Locate the cell with the specified text and output its [X, Y] center coordinate. 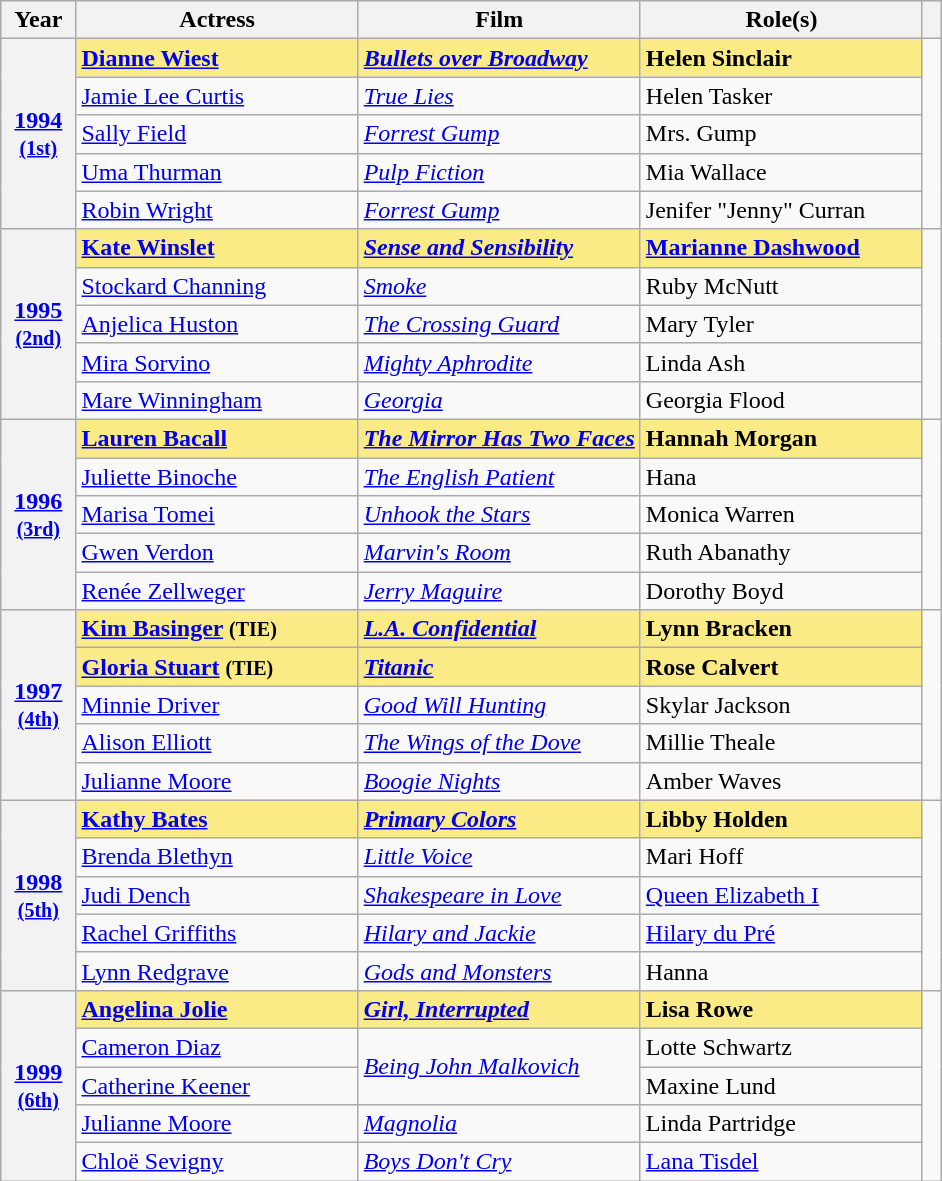
Mia Wallace [781, 172]
Little Voice [499, 857]
Jerry Maguire [499, 591]
Libby Holden [781, 819]
Uma Thurman [217, 172]
Hannah Morgan [781, 438]
Lauren Bacall [217, 438]
1999(6th) [38, 1085]
1995(2nd) [38, 324]
Primary Colors [499, 819]
Marvin's Room [499, 553]
Gloria Stuart (TIE) [217, 667]
Robin Wright [217, 210]
Hilary and Jackie [499, 933]
Queen Elizabeth I [781, 895]
The English Patient [499, 477]
The Mirror Has Two Faces [499, 438]
Kathy Bates [217, 819]
Mrs. Gump [781, 134]
Anjelica Huston [217, 324]
Cameron Diaz [217, 1047]
Boogie Nights [499, 781]
Film [499, 20]
Georgia Flood [781, 400]
Lisa Rowe [781, 1009]
Bullets over Broadway [499, 58]
Mira Sorvino [217, 362]
Hilary du Pré [781, 933]
1994(1st) [38, 134]
Millie Theale [781, 743]
Dianne Wiest [217, 58]
Good Will Hunting [499, 705]
Being John Malkovich [499, 1066]
Mari Hoff [781, 857]
Catherine Keener [217, 1085]
Lynn Bracken [781, 629]
Kim Basinger (TIE) [217, 629]
Titanic [499, 667]
Helen Tasker [781, 96]
Lynn Redgrave [217, 971]
Actress [217, 20]
The Crossing Guard [499, 324]
Brenda Blethyn [217, 857]
Mare Winningham [217, 400]
Dorothy Boyd [781, 591]
True Lies [499, 96]
Jenifer "Jenny" Curran [781, 210]
Lana Tisdel [781, 1162]
Amber Waves [781, 781]
Shakespeare in Love [499, 895]
Monica Warren [781, 515]
Pulp Fiction [499, 172]
Ruby McNutt [781, 286]
Alison Elliott [217, 743]
Chloë Sevigny [217, 1162]
Juliette Binoche [217, 477]
Skylar Jackson [781, 705]
Gods and Monsters [499, 971]
Mighty Aphrodite [499, 362]
Marisa Tomei [217, 515]
Sense and Sensibility [499, 248]
The Wings of the Dove [499, 743]
Hanna [781, 971]
1998(5th) [38, 895]
Magnolia [499, 1124]
Kate Winslet [217, 248]
Role(s) [781, 20]
Minnie Driver [217, 705]
Smoke [499, 286]
Girl, Interrupted [499, 1009]
Linda Ash [781, 362]
Rose Calvert [781, 667]
1996(3rd) [38, 514]
Maxine Lund [781, 1085]
L.A. Confidential [499, 629]
Boys Don't Cry [499, 1162]
Linda Partridge [781, 1124]
Stockard Channing [217, 286]
Jamie Lee Curtis [217, 96]
Sally Field [217, 134]
Unhook the Stars [499, 515]
Ruth Abanathy [781, 553]
Hana [781, 477]
Angelina Jolie [217, 1009]
Marianne Dashwood [781, 248]
Mary Tyler [781, 324]
Judi Dench [217, 895]
Renée Zellweger [217, 591]
Georgia [499, 400]
Helen Sinclair [781, 58]
1997(4th) [38, 705]
Lotte Schwartz [781, 1047]
Gwen Verdon [217, 553]
Year [38, 20]
Rachel Griffiths [217, 933]
